Return (x, y) of the center of cell containing provided text 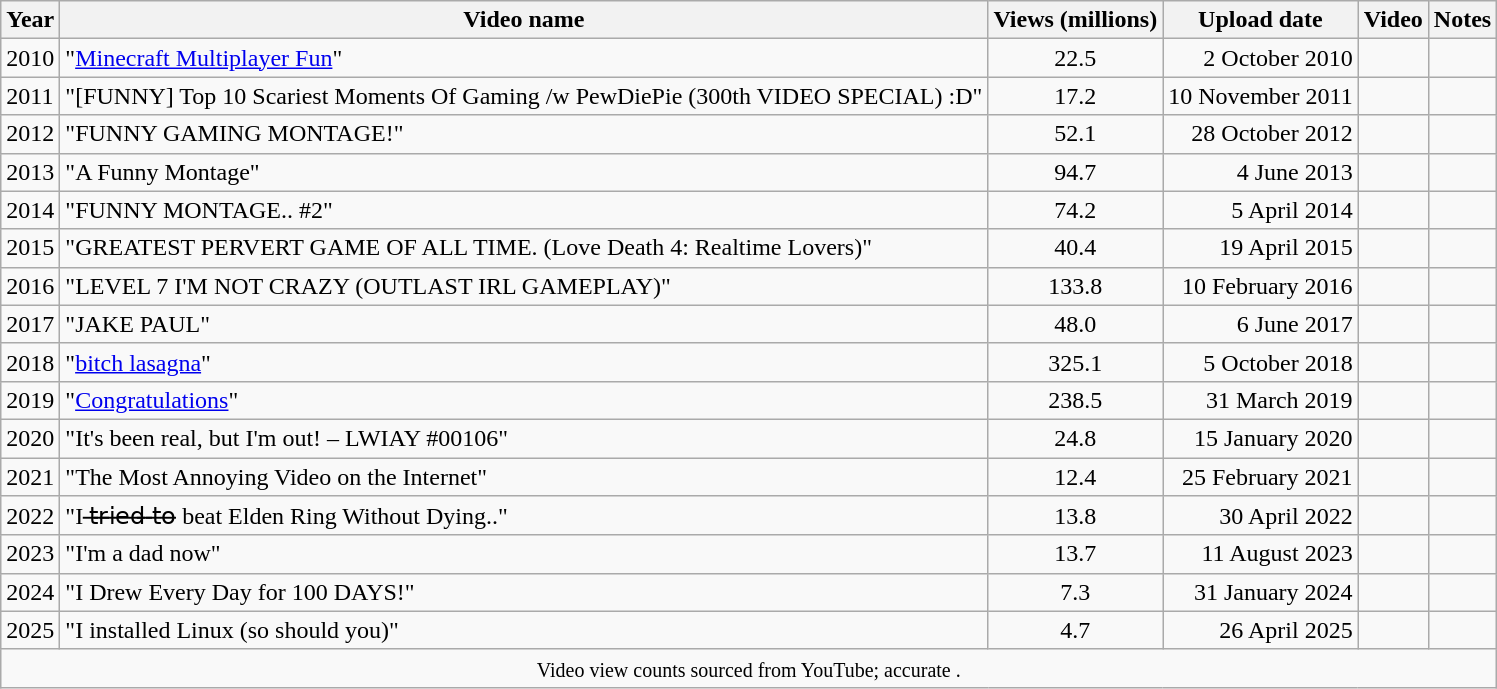
2018 (30, 362)
2025 (30, 630)
6 June 2017 (1260, 324)
12.4 (1076, 477)
"Congratulations" (524, 400)
31 March 2019 (1260, 400)
2015 (30, 248)
31 January 2024 (1260, 592)
2019 (30, 400)
"FUNNY GAMING MONTAGE!" (524, 134)
"The Most Annoying Video on the Internet" (524, 477)
2012 (30, 134)
"I t̶r̶i̶e̶d̶ ̶t̶o̶ beat Elden Ring Without Dying.." (524, 516)
74.2 (1076, 210)
2022 (30, 516)
52.1 (1076, 134)
238.5 (1076, 400)
133.8 (1076, 286)
28 October 2012 (1260, 134)
94.7 (1076, 172)
19 April 2015 (1260, 248)
7.3 (1076, 592)
17.2 (1076, 96)
30 April 2022 (1260, 516)
24.8 (1076, 438)
2010 (30, 58)
2016 (30, 286)
Video (1393, 20)
"JAKE PAUL" (524, 324)
"LEVEL 7 I'M NOT CRAZY (OUTLAST IRL GAMEPLAY)" (524, 286)
2011 (30, 96)
2013 (30, 172)
13.7 (1076, 554)
2 October 2010 (1260, 58)
"FUNNY MONTAGE.. #2" (524, 210)
48.0 (1076, 324)
10 February 2016 (1260, 286)
"It's been real, but I'm out! – LWIAY #00106" (524, 438)
2020 (30, 438)
10 November 2011 (1260, 96)
Video view counts sourced from YouTube; accurate . (749, 668)
4.7 (1076, 630)
2017 (30, 324)
2021 (30, 477)
325.1 (1076, 362)
"I'm a dad now" (524, 554)
2023 (30, 554)
11 August 2023 (1260, 554)
5 October 2018 (1260, 362)
"I Drew Every Day for 100 DAYS!" (524, 592)
2014 (30, 210)
5 April 2014 (1260, 210)
15 January 2020 (1260, 438)
Video name (524, 20)
26 April 2025 (1260, 630)
"Minecraft Multiplayer Fun" (524, 58)
4 June 2013 (1260, 172)
"GREATEST PERVERT GAME OF ALL TIME. (Love Death 4: Realtime Lovers)" (524, 248)
22.5 (1076, 58)
Year (30, 20)
"I installed Linux (so should you)" (524, 630)
"bitch lasagna" (524, 362)
"[FUNNY] Top 10 Scariest Moments Of Gaming /w PewDiePie (300th VIDEO SPECIAL) :D" (524, 96)
25 February 2021 (1260, 477)
Upload date (1260, 20)
2024 (30, 592)
Notes (1462, 20)
"A Funny Montage" (524, 172)
40.4 (1076, 248)
13.8 (1076, 516)
Views (millions) (1076, 20)
